For the text-containing cell, return its midpoint in [X, Y] coordinate format. 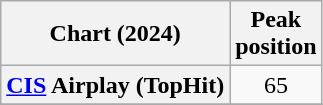
CIS Airplay (TopHit) [116, 85]
Peakposition [276, 34]
Chart (2024) [116, 34]
65 [276, 85]
